Find where the given text appears and provide that cell's center as [x, y] coordinate. 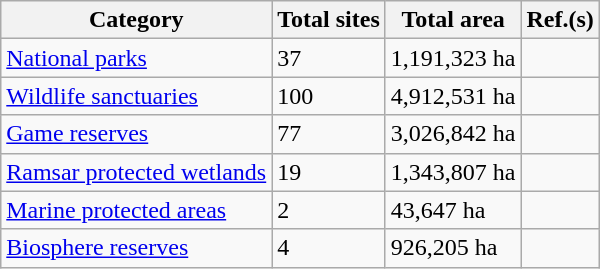
Total sites [329, 20]
Game reserves [136, 134]
3,026,842 ha [453, 134]
77 [329, 134]
1,191,323 ha [453, 58]
Ramsar protected wetlands [136, 172]
926,205 ha [453, 248]
2 [329, 210]
4,912,531 ha [453, 96]
Marine protected areas [136, 210]
100 [329, 96]
National parks [136, 58]
43,647 ha [453, 210]
4 [329, 248]
Ref.(s) [560, 20]
1,343,807 ha [453, 172]
Category [136, 20]
Wildlife sanctuaries [136, 96]
37 [329, 58]
19 [329, 172]
Total area [453, 20]
Biosphere reserves [136, 248]
